For the text-containing cell, return its midpoint in [x, y] coordinate format. 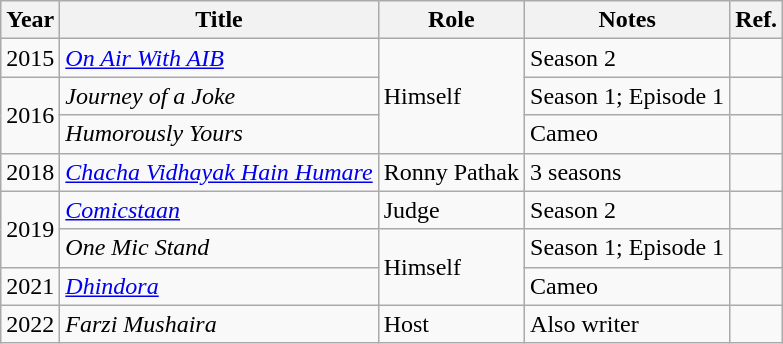
2021 [30, 286]
Year [30, 20]
2022 [30, 324]
Comicstaan [219, 210]
Ronny Pathak [451, 172]
Title [219, 20]
On Air With AIB [219, 58]
2015 [30, 58]
One Mic Stand [219, 248]
2016 [30, 115]
Journey of a Joke [219, 96]
Also writer [628, 324]
Ref. [756, 20]
2019 [30, 229]
Chacha Vidhayak Hain Humare [219, 172]
Judge [451, 210]
Role [451, 20]
Host [451, 324]
2018 [30, 172]
Humorously Yours [219, 134]
Dhindora [219, 286]
3 seasons [628, 172]
Notes [628, 20]
Farzi Mushaira [219, 324]
